Extract the [x, y] coordinate from the center of the cell holding the provided text.  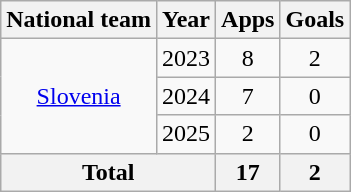
2024 [186, 96]
2023 [186, 58]
Year [186, 20]
8 [248, 58]
Slovenia [79, 96]
17 [248, 172]
7 [248, 96]
Total [108, 172]
Apps [248, 20]
Goals [315, 20]
2025 [186, 134]
National team [79, 20]
